Search for the cell housing the specified text and yield its [X, Y] center coordinate. 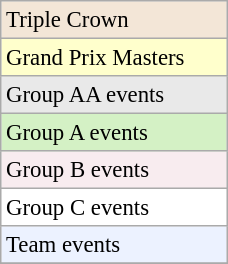
Grand Prix Masters [114, 58]
Group C events [114, 208]
Group A events [114, 133]
Group AA events [114, 95]
Group B events [114, 170]
Team events [114, 245]
Triple Crown [114, 20]
